Return [x, y] of the center of cell containing provided text 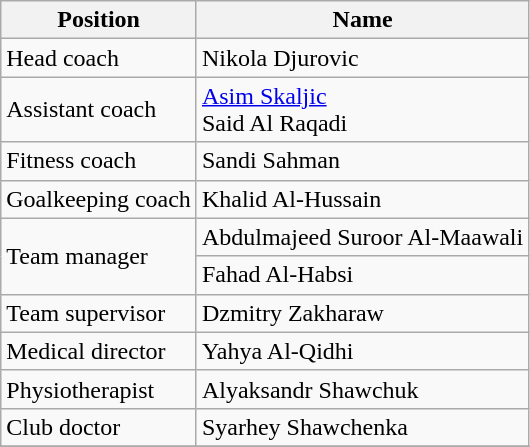
Fitness coach [99, 161]
Position [99, 20]
Dzmitry Zakharaw [362, 313]
Medical director [99, 351]
Sandi Sahman [362, 161]
Nikola Djurovic [362, 58]
Fahad Al-Habsi [362, 275]
Goalkeeping coach [99, 199]
Head coach [99, 58]
Name [362, 20]
Syarhey Shawchenka [362, 427]
Abdulmajeed Suroor Al-Maawali [362, 237]
Khalid Al-Hussain [362, 199]
Team manager [99, 256]
Asim Skaljic Said Al Raqadi [362, 110]
Alyaksandr Shawchuk [362, 389]
Team supervisor [99, 313]
Physiotherapist [99, 389]
Yahya Al-Qidhi [362, 351]
Club doctor [99, 427]
Assistant coach [99, 110]
